Capture the cell that displays the provided text and extract its [X, Y] central coordinate. 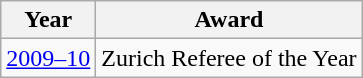
2009–10 [48, 58]
Year [48, 20]
Award [229, 20]
Zurich Referee of the Year [229, 58]
